Search for the cell housing the specified text and yield its [x, y] center coordinate. 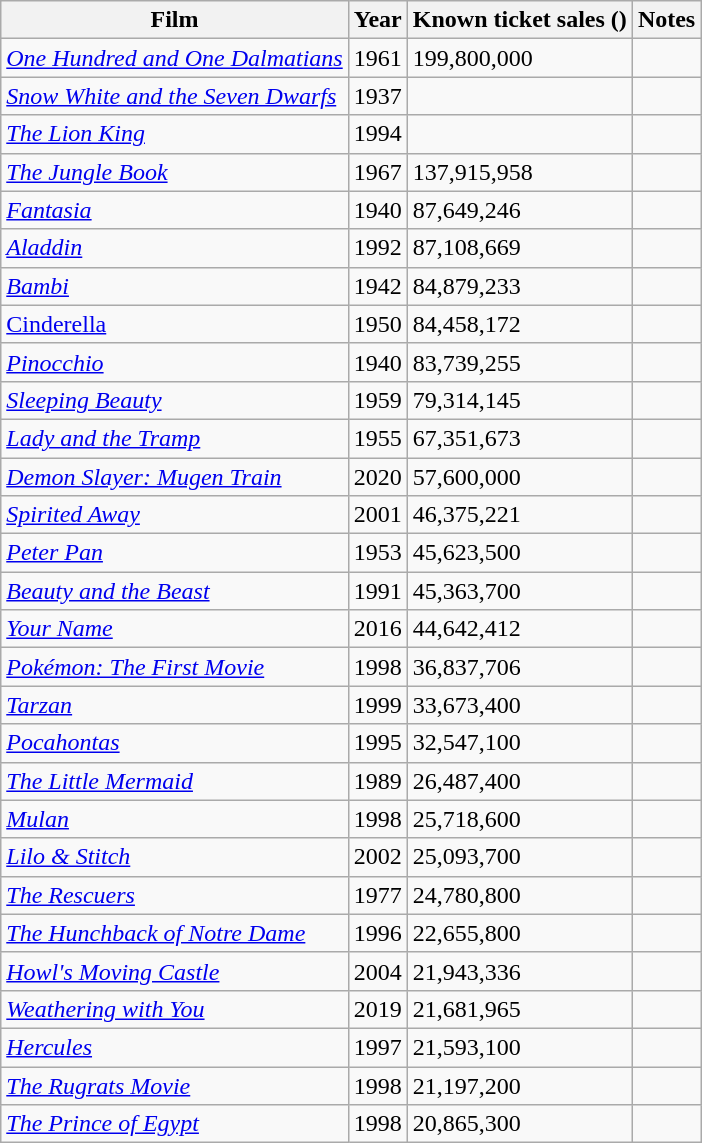
2004 [378, 971]
2001 [378, 515]
Lady and the Tramp [174, 438]
The Lion King [174, 134]
The Hunchback of Notre Dame [174, 933]
Lilo & Stitch [174, 857]
Pinocchio [174, 362]
33,673,400 [520, 705]
1994 [378, 134]
1953 [378, 553]
Peter Pan [174, 553]
Hercules [174, 1047]
The Jungle Book [174, 172]
Known ticket sales () [520, 20]
87,108,669 [520, 248]
67,351,673 [520, 438]
Demon Slayer: Mugen Train [174, 477]
The Prince of Egypt [174, 1124]
25,093,700 [520, 857]
87,649,246 [520, 210]
Howl's Moving Castle [174, 971]
21,681,965 [520, 1009]
1999 [378, 705]
2016 [378, 629]
21,943,336 [520, 971]
32,547,100 [520, 743]
1959 [378, 400]
45,623,500 [520, 553]
Aladdin [174, 248]
1977 [378, 895]
Notes [666, 20]
1992 [378, 248]
46,375,221 [520, 515]
25,718,600 [520, 819]
1937 [378, 96]
One Hundred and One Dalmatians [174, 58]
20,865,300 [520, 1124]
1996 [378, 933]
1997 [378, 1047]
Your Name [174, 629]
21,593,100 [520, 1047]
1950 [378, 324]
Snow White and the Seven Dwarfs [174, 96]
26,487,400 [520, 781]
Spirited Away [174, 515]
The Rugrats Movie [174, 1085]
57,600,000 [520, 477]
36,837,706 [520, 667]
199,800,000 [520, 58]
1942 [378, 286]
Pocahontas [174, 743]
79,314,145 [520, 400]
The Rescuers [174, 895]
1995 [378, 743]
Mulan [174, 819]
1967 [378, 172]
84,879,233 [520, 286]
1955 [378, 438]
2019 [378, 1009]
The Little Mermaid [174, 781]
Pokémon: The First Movie [174, 667]
83,739,255 [520, 362]
Fantasia [174, 210]
1989 [378, 781]
44,642,412 [520, 629]
21,197,200 [520, 1085]
1961 [378, 58]
Bambi [174, 286]
45,363,700 [520, 591]
2002 [378, 857]
Tarzan [174, 705]
137,915,958 [520, 172]
1991 [378, 591]
24,780,800 [520, 895]
22,655,800 [520, 933]
Sleeping Beauty [174, 400]
Beauty and the Beast [174, 591]
Weathering with You [174, 1009]
2020 [378, 477]
Year [378, 20]
Cinderella [174, 324]
84,458,172 [520, 324]
Film [174, 20]
